Capture the cell that displays the provided text and extract its [X, Y] central coordinate. 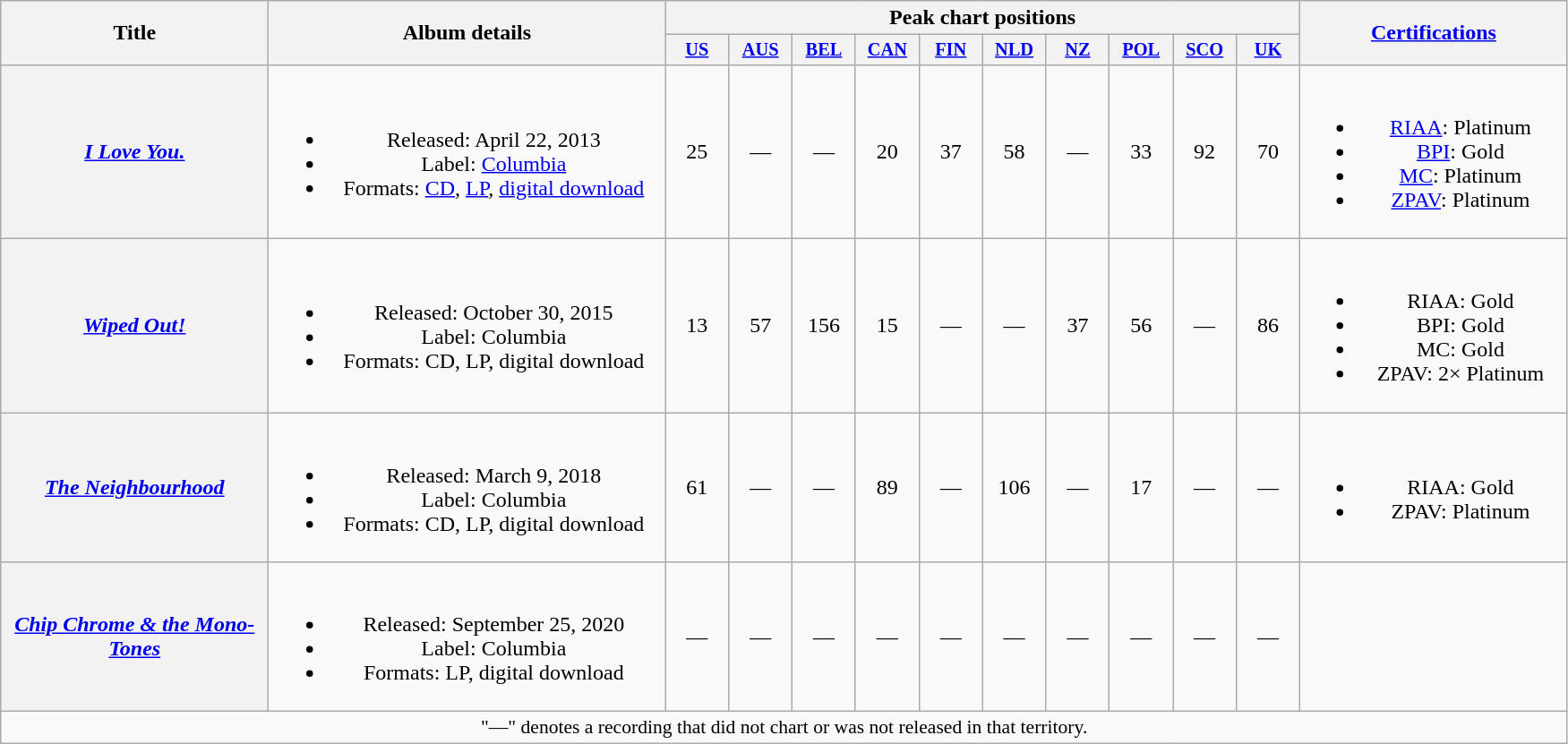
US [697, 50]
Released: October 30, 2015Label: ColumbiaFormats: CD, LP, digital download [467, 326]
Title [134, 33]
86 [1268, 326]
RIAA: PlatinumBPI: GoldMC: PlatinumZPAV: Platinum [1433, 151]
156 [824, 326]
61 [697, 487]
"—" denotes a recording that did not chart or was not released in that territory. [784, 728]
106 [1014, 487]
FIN [951, 50]
89 [887, 487]
BEL [824, 50]
Released: March 9, 2018Label: ColumbiaFormats: CD, LP, digital download [467, 487]
NZ [1078, 50]
I Love You. [134, 151]
Chip Chrome & the Mono-Tones [134, 637]
58 [1014, 151]
17 [1141, 487]
15 [887, 326]
RIAA: GoldBPI: GoldMC: GoldZPAV: 2× Platinum [1433, 326]
56 [1141, 326]
UK [1268, 50]
NLD [1014, 50]
20 [887, 151]
POL [1141, 50]
33 [1141, 151]
13 [697, 326]
The Neighbourhood [134, 487]
AUS [761, 50]
Released: September 25, 2020Label: ColumbiaFormats: LP, digital download [467, 637]
RIAA: GoldZPAV: Platinum [1433, 487]
Album details [467, 33]
92 [1205, 151]
Wiped Out! [134, 326]
CAN [887, 50]
SCO [1205, 50]
Certifications [1433, 33]
Peak chart positions [983, 18]
25 [697, 151]
57 [761, 326]
70 [1268, 151]
Released: April 22, 2013Label: ColumbiaFormats: CD, LP, digital download [467, 151]
